Output the (x, y) coordinate of the center of the cell containing the given text.  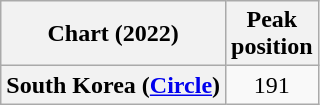
South Korea (Circle) (114, 85)
Chart (2022) (114, 34)
191 (272, 85)
Peakposition (272, 34)
